Return [X, Y] of the center of cell containing provided text 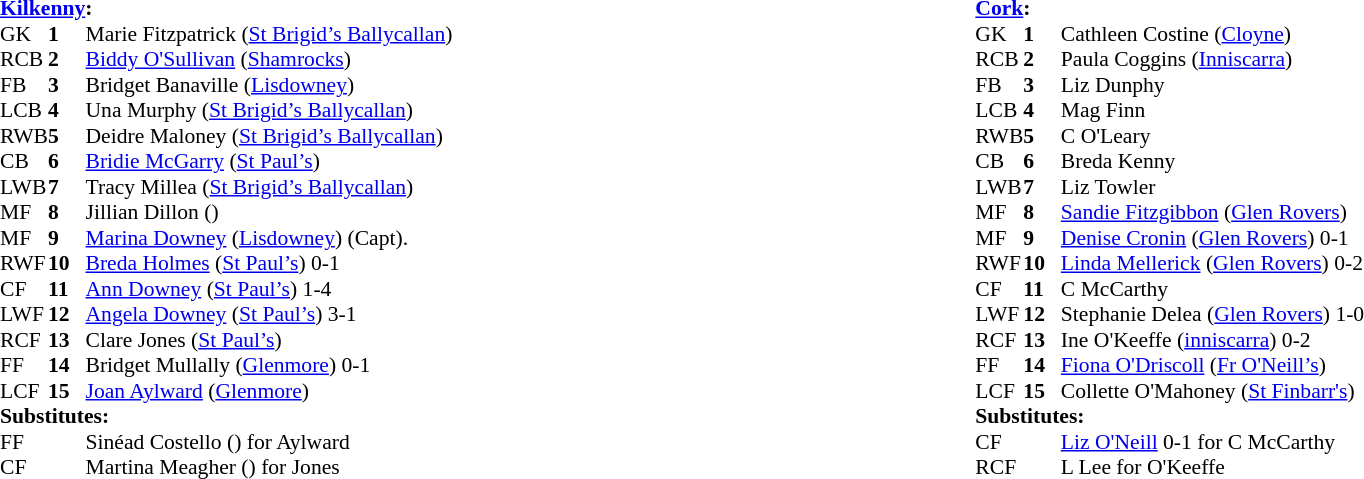
Bridget Banaville (Lisdowney) [270, 85]
C McCarthy [1212, 289]
Ine O'Keeffe (inniscarra) 0-2 [1212, 340]
Joan Aylward (Glenmore) [270, 391]
Bridget Mullally (Glenmore) 0-1 [270, 365]
Liz Towler [1212, 187]
Jillian Dillon () [270, 213]
Breda Holmes (St Paul’s) 0-1 [270, 263]
Linda Mellerick (Glen Rovers) 0-2 [1212, 263]
Cathleen Costine (Cloyne) [1212, 34]
Stephanie Delea (Glen Rovers) 1-0 [1212, 315]
C O'Leary [1212, 136]
Biddy O'Sullivan (Shamrocks) [270, 59]
Liz O'Neill 0-1 for C McCarthy [1212, 442]
Paula Coggins (Inniscarra) [1212, 59]
Fiona O'Driscoll (Fr O'Neill’s) [1212, 365]
Mag Finn [1212, 111]
Angela Downey (St Paul’s) 3-1 [270, 315]
Liz Dunphy [1212, 85]
Sinéad Costello () for Aylward [270, 442]
Tracy Millea (St Brigid’s Ballycallan) [270, 187]
Breda Kenny [1212, 161]
Deidre Maloney (St Brigid’s Ballycallan) [270, 136]
Collette O'Mahoney (St Finbarr's) [1212, 391]
Clare Jones (St Paul’s) [270, 340]
Marie Fitzpatrick (St Brigid’s Ballycallan) [270, 34]
Ann Downey (St Paul’s) 1-4 [270, 289]
Marina Downey (Lisdowney) (Capt). [270, 238]
Sandie Fitzgibbon (Glen Rovers) [1212, 213]
Bridie McGarry (St Paul’s) [270, 161]
Denise Cronin (Glen Rovers) 0-1 [1212, 238]
Una Murphy (St Brigid’s Ballycallan) [270, 111]
